Search for the cell housing the specified text and yield its [x, y] center coordinate. 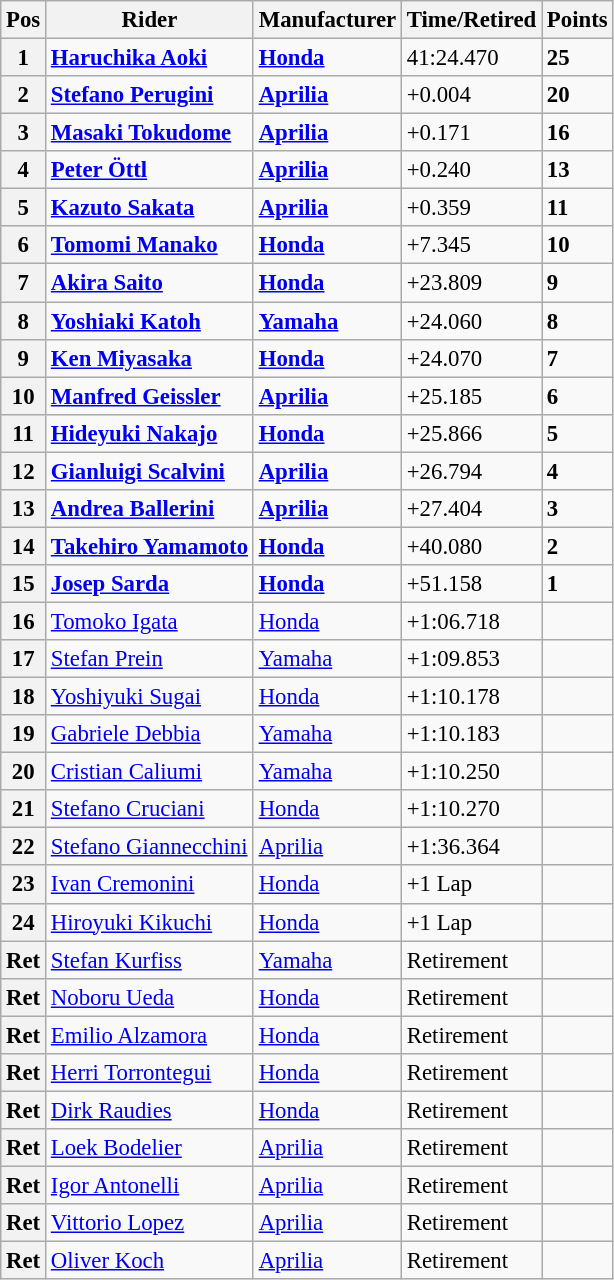
Tomoko Igata [150, 621]
+1:09.853 [471, 659]
+1:10.178 [471, 697]
+0.359 [471, 208]
+26.794 [471, 471]
+1:06.718 [471, 621]
+0.004 [471, 95]
Ivan Cremonini [150, 885]
Stefano Perugini [150, 95]
Stefano Cruciani [150, 809]
Vittorio Lopez [150, 1223]
Gabriele Debbia [150, 734]
18 [24, 697]
Emilio Alzamora [150, 1035]
Loek Bodelier [150, 1148]
21 [24, 809]
Igor Antonelli [150, 1185]
+7.345 [471, 245]
+0.171 [471, 133]
Peter Öttl [150, 170]
Dirk Raudies [150, 1110]
+24.060 [471, 321]
+1:10.270 [471, 809]
Stefano Giannecchini [150, 847]
41:24.470 [471, 58]
19 [24, 734]
+40.080 [471, 546]
Takehiro Yamamoto [150, 546]
Manfred Geissler [150, 396]
14 [24, 546]
+1:10.250 [471, 772]
25 [578, 58]
Akira Saito [150, 283]
+1:10.183 [471, 734]
Josep Sarda [150, 584]
Stefan Kurfiss [150, 960]
+1:36.364 [471, 847]
Time/Retired [471, 20]
Hiroyuki Kikuchi [150, 922]
Gianluigi Scalvini [150, 471]
Points [578, 20]
Noboru Ueda [150, 997]
Yoshiyuki Sugai [150, 697]
12 [24, 471]
Pos [24, 20]
Tomomi Manako [150, 245]
Yoshiaki Katoh [150, 321]
17 [24, 659]
+51.158 [471, 584]
24 [24, 922]
23 [24, 885]
+24.070 [471, 358]
Andrea Ballerini [150, 509]
Hideyuki Nakajo [150, 433]
Masaki Tokudome [150, 133]
Haruchika Aoki [150, 58]
+23.809 [471, 283]
Kazuto Sakata [150, 208]
Cristian Caliumi [150, 772]
22 [24, 847]
Herri Torrontegui [150, 1073]
Ken Miyasaka [150, 358]
Rider [150, 20]
Oliver Koch [150, 1261]
+27.404 [471, 509]
+25.866 [471, 433]
Manufacturer [327, 20]
+0.240 [471, 170]
Stefan Prein [150, 659]
15 [24, 584]
+25.185 [471, 396]
